Return the [x, y] coordinate for the center point of the cell that contains the specified text.  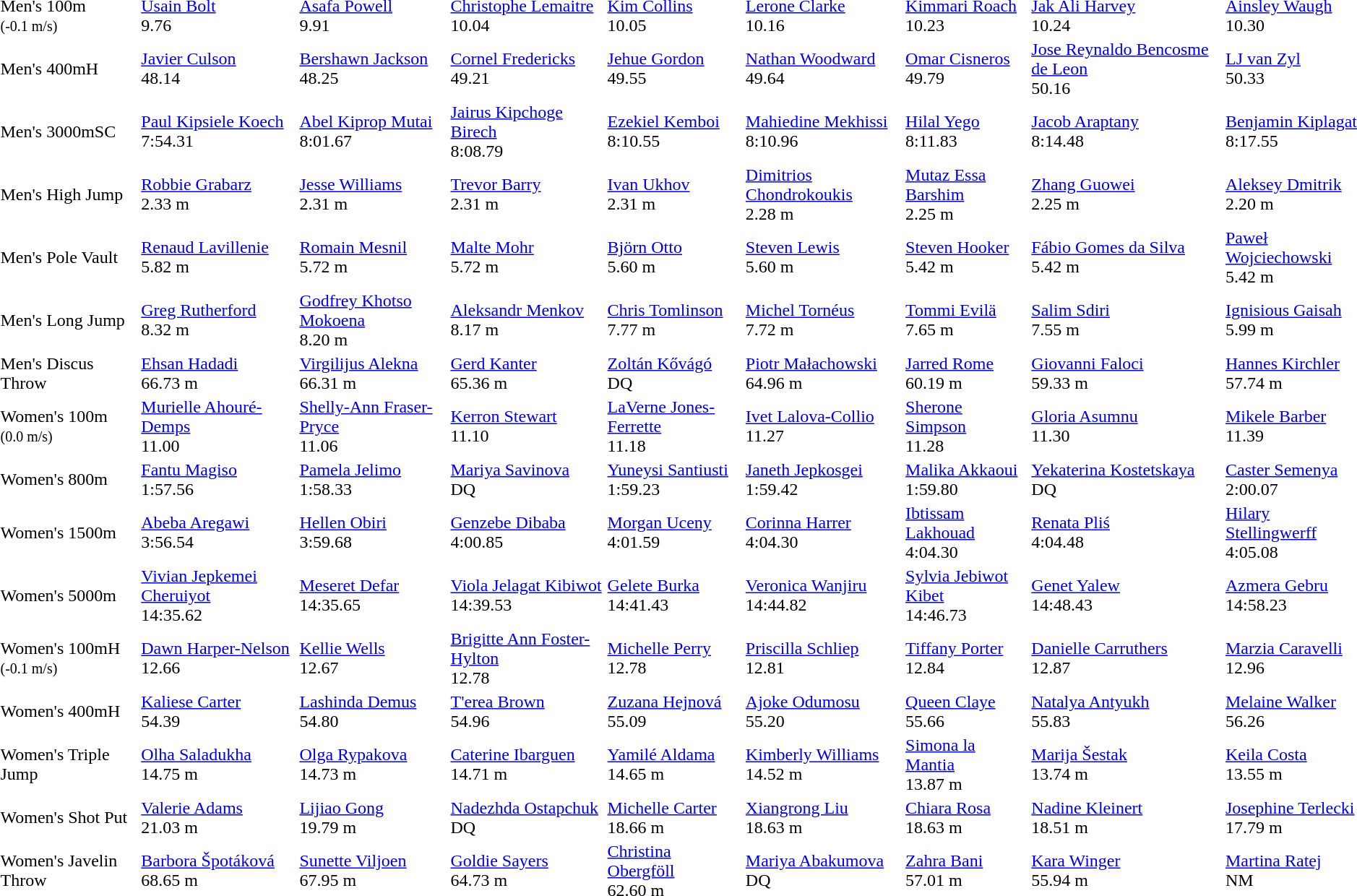
Cornel Fredericks 49.21 [527, 69]
LaVerne Jones-Ferrette 11.18 [674, 426]
Nathan Woodward 49.64 [823, 69]
Marija Šestak 13.74 m [1126, 764]
Omar Cisneros 49.79 [967, 69]
Yekaterina Kostetskaya DQ [1126, 480]
Dimitrios Chondrokoukis 2.28 m [823, 194]
Corinna Harrer 4:04.30 [823, 533]
Mahiedine Mekhissi 8:10.96 [823, 132]
Javier Culson 48.14 [218, 69]
Olha Saladukha 14.75 m [218, 764]
Nadezhda Ostapchuk DQ [527, 818]
Salim Sdiri 7.55 m [1126, 320]
Priscilla Schliep 12.81 [823, 658]
Murielle Ahouré-Demps 11.00 [218, 426]
Ajoke Odumosu 55.20 [823, 711]
Trevor Barry 2.31 m [527, 194]
Hellen Obiri 3:59.68 [373, 533]
Giovanni Faloci 59.33 m [1126, 373]
Malte Mohr 5.72 m [527, 257]
Veronica Wanjiru 14:44.82 [823, 595]
Jehue Gordon 49.55 [674, 69]
Olga Rypakova 14.73 m [373, 764]
Valerie Adams 21.03 m [218, 818]
Gelete Burka 14:41.43 [674, 595]
Yamilé Aldama 14.65 m [674, 764]
Michelle Perry 12.78 [674, 658]
Renata Pliś 4:04.48 [1126, 533]
Virgilijus Alekna 66.31 m [373, 373]
Jacob Araptany 8:14.48 [1126, 132]
Jairus Kipchoge Birech 8:08.79 [527, 132]
Shelly-Ann Fraser-Pryce 11.06 [373, 426]
Viola Jelagat Kibiwot 14:39.53 [527, 595]
Jose Reynaldo Bencosme de Leon 50.16 [1126, 69]
Caterine Ibarguen 14.71 m [527, 764]
Yuneysi Santiusti 1:59.23 [674, 480]
Robbie Grabarz 2.33 m [218, 194]
Bershawn Jackson 48.25 [373, 69]
Gerd Kanter 65.36 m [527, 373]
Fábio Gomes da Silva 5.42 m [1126, 257]
Lijiao Gong 19.79 m [373, 818]
Kimberly Williams 14.52 m [823, 764]
Romain Mesnil 5.72 m [373, 257]
Janeth Jepkosgei 1:59.42 [823, 480]
Godfrey Khotso Mokoena 8.20 m [373, 320]
Hilal Yego 8:11.83 [967, 132]
Zhang Guowei 2.25 m [1126, 194]
Zoltán Kővágó DQ [674, 373]
Morgan Uceny 4:01.59 [674, 533]
Ibtissam Lakhouad 4:04.30 [967, 533]
Renaud Lavillenie 5.82 m [218, 257]
Queen Claye 55.66 [967, 711]
Meseret Defar 14:35.65 [373, 595]
T'erea Brown 54.96 [527, 711]
Lashinda Demus 54.80 [373, 711]
Fantu Magiso 1:57.56 [218, 480]
Steven Hooker 5.42 m [967, 257]
Steven Lewis 5.60 m [823, 257]
Zuzana Hejnová 55.09 [674, 711]
Kaliese Carter 54.39 [218, 711]
Sylvia Jebiwot Kibet 14:46.73 [967, 595]
Sherone Simpson 11.28 [967, 426]
Kerron Stewart 11.10 [527, 426]
Genet Yalew 14:48.43 [1126, 595]
Tiffany Porter 12.84 [967, 658]
Michel Tornéus 7.72 m [823, 320]
Tommi Evilä 7.65 m [967, 320]
Malika Akkaoui 1:59.80 [967, 480]
Gloria Asumnu 11.30 [1126, 426]
Michelle Carter 18.66 m [674, 818]
Nadine Kleinert 18.51 m [1126, 818]
Ehsan Hadadi 66.73 m [218, 373]
Björn Otto 5.60 m [674, 257]
Paul Kipsiele Koech 7:54.31 [218, 132]
Vivian Jepkemei Cheruiyot 14:35.62 [218, 595]
Kellie Wells 12.67 [373, 658]
Jarred Rome 60.19 m [967, 373]
Xiangrong Liu 18.63 m [823, 818]
Ezekiel Kemboi 8:10.55 [674, 132]
Brigitte Ann Foster-Hylton 12.78 [527, 658]
Chris Tomlinson 7.77 m [674, 320]
Greg Rutherford 8.32 m [218, 320]
Simona la Mantia 13.87 m [967, 764]
Natalya Antyukh 55.83 [1126, 711]
Ivet Lalova-Collio 11.27 [823, 426]
Aleksandr Menkov 8.17 m [527, 320]
Chiara Rosa 18.63 m [967, 818]
Mariya Savinova DQ [527, 480]
Ivan Ukhov 2.31 m [674, 194]
Abel Kiprop Mutai 8:01.67 [373, 132]
Genzebe Dibaba 4:00.85 [527, 533]
Pamela Jelimo 1:58.33 [373, 480]
Abeba Aregawi 3:56.54 [218, 533]
Piotr Małachowski 64.96 m [823, 373]
Mutaz Essa Barshim 2.25 m [967, 194]
Danielle Carruthers 12.87 [1126, 658]
Dawn Harper-Nelson 12.66 [218, 658]
Jesse Williams 2.31 m [373, 194]
